Return the [x, y] coordinate for the center point of the cell that contains the specified text.  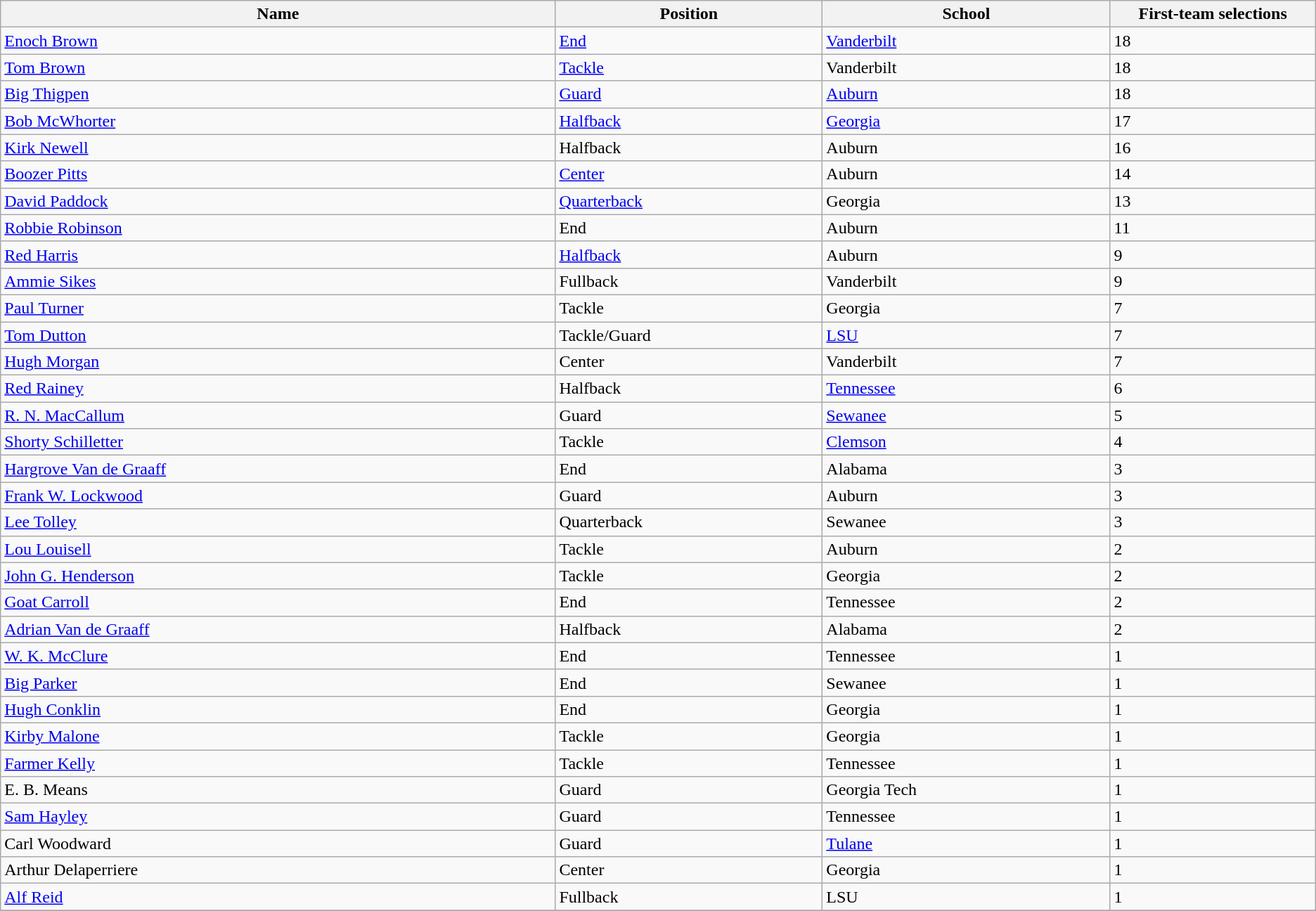
Hargrove Van de Graaff [278, 469]
David Paddock [278, 201]
Robbie Robinson [278, 228]
John G. Henderson [278, 576]
Position [689, 14]
Tom Brown [278, 67]
Lee Tolley [278, 522]
13 [1213, 201]
Red Rainey [278, 389]
W. K. McClure [278, 656]
17 [1213, 121]
Boozer Pitts [278, 174]
Tom Dutton [278, 335]
Goat Carroll [278, 602]
14 [1213, 174]
Farmer Kelly [278, 763]
Lou Louisell [278, 549]
11 [1213, 228]
E. B. Means [278, 790]
4 [1213, 442]
Tackle/Guard [689, 335]
Clemson [966, 442]
R. N. MacCallum [278, 415]
Frank W. Lockwood [278, 496]
Sam Hayley [278, 817]
Tulane [966, 844]
5 [1213, 415]
Ammie Sikes [278, 281]
Carl Woodward [278, 844]
Kirby Malone [278, 736]
School [966, 14]
Red Harris [278, 254]
Hugh Morgan [278, 362]
Name [278, 14]
Hugh Conklin [278, 709]
16 [1213, 148]
Big Parker [278, 683]
Kirk Newell [278, 148]
First-team selections [1213, 14]
Georgia Tech [966, 790]
Arthur Delaperriere [278, 870]
Adrian Van de Graaff [278, 629]
Bob McWhorter [278, 121]
6 [1213, 389]
Shorty Schilletter [278, 442]
Alf Reid [278, 897]
Enoch Brown [278, 41]
Paul Turner [278, 308]
Big Thigpen [278, 94]
